Locate the cell with the specified text and output its [x, y] center coordinate. 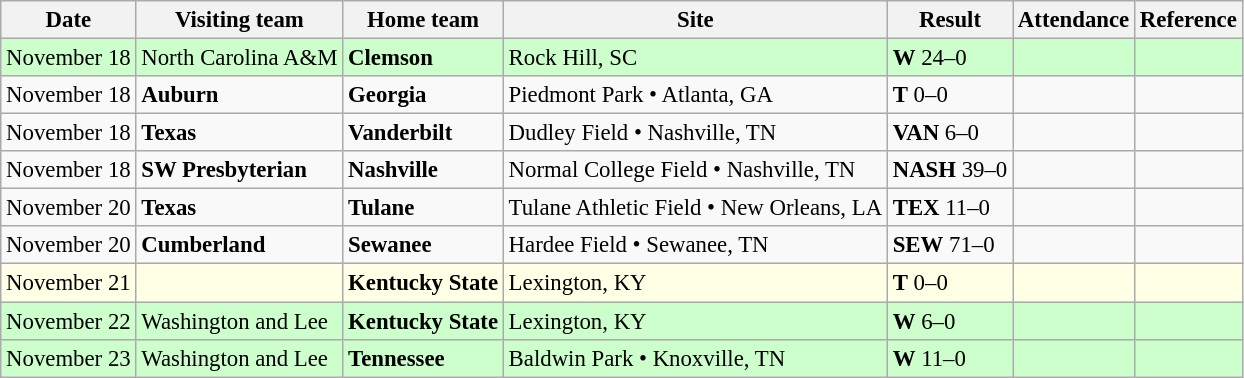
Clemson [424, 58]
Piedmont Park • Atlanta, GA [695, 95]
Attendance [1074, 20]
Rock Hill, SC [695, 58]
Georgia [424, 95]
Home team [424, 20]
Sewanee [424, 245]
November 23 [68, 358]
Date [68, 20]
W 6–0 [950, 321]
SEW 71–0 [950, 245]
SW Presbyterian [240, 170]
Cumberland [240, 245]
Vanderbilt [424, 133]
November 21 [68, 283]
November 22 [68, 321]
Visiting team [240, 20]
Normal College Field • Nashville, TN [695, 170]
VAN 6–0 [950, 133]
North Carolina A&M [240, 58]
Dudley Field • Nashville, TN [695, 133]
TEX 11–0 [950, 208]
Auburn [240, 95]
Baldwin Park • Knoxville, TN [695, 358]
NASH 39–0 [950, 170]
Reference [1189, 20]
Result [950, 20]
Tennessee [424, 358]
Tulane [424, 208]
Hardee Field • Sewanee, TN [695, 245]
Tulane Athletic Field • New Orleans, LA [695, 208]
W 11–0 [950, 358]
W 24–0 [950, 58]
Site [695, 20]
Nashville [424, 170]
